Pinpoint the cell where the given text exists, returning its (x, y) midpoint coordinate. 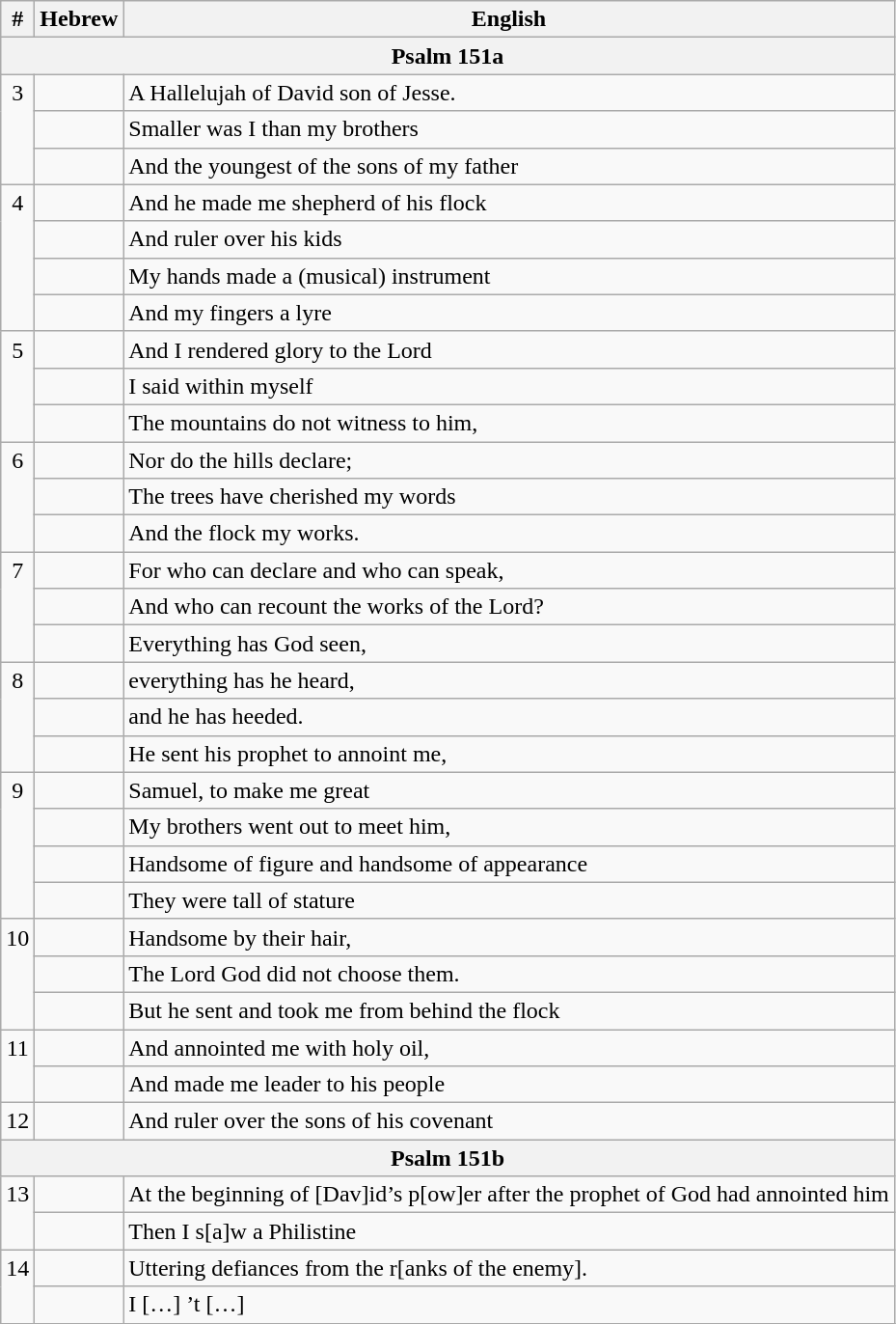
Psalm 151b (448, 1158)
Everything has God seen, (509, 644)
9 (17, 845)
Handsome of figure and handsome of appearance (509, 864)
Uttering defiances from the r[anks of the enemy]. (509, 1268)
Samuel, to make me great (509, 790)
12 (17, 1121)
3 (17, 129)
They were tall of stature (509, 900)
5 (17, 386)
14 (17, 1286)
7 (17, 607)
6 (17, 497)
And annointed me with holy oil, (509, 1047)
Smaller was I than my brothers (509, 129)
And my fingers a lyre (509, 313)
But he sent and took me from behind the flock (509, 1010)
English (509, 19)
And I rendered glory to the Lord (509, 349)
I said within myself (509, 386)
My hands made a (musical) instrument (509, 276)
My brothers went out to meet him, (509, 827)
and he has heeded. (509, 717)
For who can declare and who can speak, (509, 570)
And the flock my works. (509, 534)
10 (17, 974)
Nor do the hills declare; (509, 460)
# (17, 19)
I […] ’t […] (509, 1305)
The trees have cherished my words (509, 497)
And he made me shepherd of his flock (509, 203)
And who can recount the works of the Lord? (509, 607)
He sent his prophet to annoint me, (509, 754)
Then I s[a]w a Philistine (509, 1231)
Psalm 151a (448, 56)
And ruler over the sons of his covenant (509, 1121)
And the youngest of the sons of my father (509, 166)
At the beginning of [Dav]id’s p[ow]er after the prophet of God had annointed him (509, 1195)
The Lord God did not choose them. (509, 974)
And made me leader to his people (509, 1085)
And ruler over his kids (509, 239)
The mountains do not witness to him, (509, 423)
11 (17, 1065)
13 (17, 1213)
Handsome by their hair, (509, 937)
A Hallelujah of David son of Jesse. (509, 93)
everything has he heard, (509, 680)
4 (17, 258)
8 (17, 717)
Hebrew (79, 19)
